Detect which cell encompasses the target text, then output its (x, y) center coordinate. 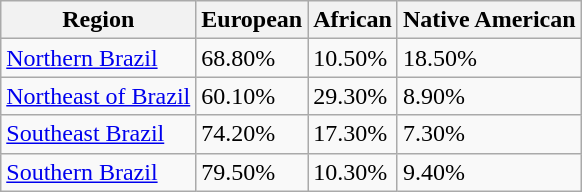
60.10% (252, 96)
European (252, 20)
9.40% (489, 172)
10.50% (353, 58)
Native American (489, 20)
68.80% (252, 58)
Southern Brazil (98, 172)
10.30% (353, 172)
8.90% (489, 96)
18.50% (489, 58)
74.20% (252, 134)
79.50% (252, 172)
Northern Brazil (98, 58)
29.30% (353, 96)
Southeast Brazil (98, 134)
17.30% (353, 134)
African (353, 20)
Northeast of Brazil (98, 96)
Region (98, 20)
7.30% (489, 134)
